Scan for the cell matching the given text and deliver its (x, y) coordinate at center. 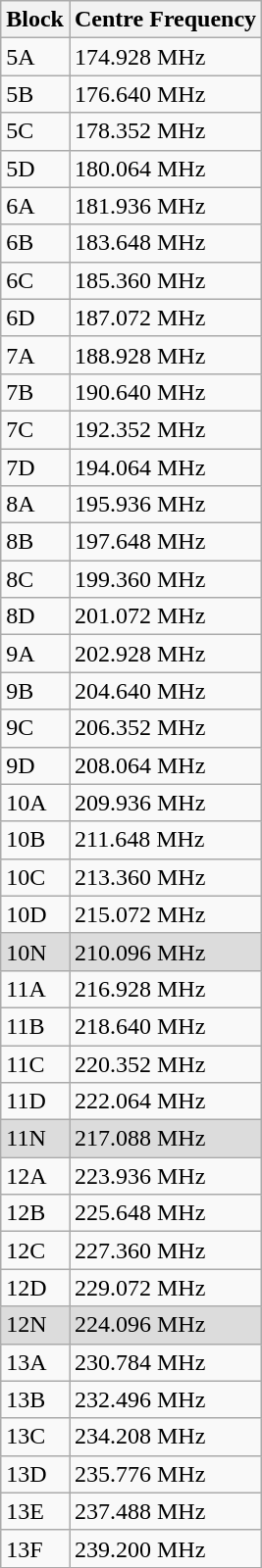
6B (35, 243)
210.096 MHz (165, 952)
225.648 MHz (165, 1213)
201.072 MHz (165, 616)
183.648 MHz (165, 243)
194.064 MHz (165, 467)
12N (35, 1325)
195.936 MHz (165, 505)
187.072 MHz (165, 318)
230.784 MHz (165, 1362)
10D (35, 914)
7D (35, 467)
213.360 MHz (165, 877)
8C (35, 579)
Block (35, 20)
11B (35, 1026)
185.360 MHz (165, 280)
10C (35, 877)
190.640 MHz (165, 392)
6C (35, 280)
235.776 MHz (165, 1474)
192.352 MHz (165, 429)
13A (35, 1362)
13C (35, 1437)
5A (35, 57)
206.352 MHz (165, 728)
211.648 MHz (165, 840)
6A (35, 206)
8A (35, 505)
199.360 MHz (165, 579)
239.200 MHz (165, 1548)
176.640 MHz (165, 94)
222.064 MHz (165, 1102)
9A (35, 654)
197.648 MHz (165, 542)
11C (35, 1063)
5C (35, 131)
10N (35, 952)
5B (35, 94)
237.488 MHz (165, 1511)
11N (35, 1139)
202.928 MHz (165, 654)
217.088 MHz (165, 1139)
208.064 MHz (165, 765)
10B (35, 840)
12A (35, 1176)
8D (35, 616)
9B (35, 691)
12B (35, 1213)
216.928 MHz (165, 989)
12C (35, 1250)
13E (35, 1511)
223.936 MHz (165, 1176)
Centre Frequency (165, 20)
8B (35, 542)
204.640 MHz (165, 691)
232.496 MHz (165, 1399)
10A (35, 803)
6D (35, 318)
218.640 MHz (165, 1026)
9C (35, 728)
224.096 MHz (165, 1325)
7C (35, 429)
12D (35, 1288)
174.928 MHz (165, 57)
11D (35, 1102)
180.064 MHz (165, 169)
11A (35, 989)
229.072 MHz (165, 1288)
220.352 MHz (165, 1063)
13D (35, 1474)
5D (35, 169)
9D (35, 765)
234.208 MHz (165, 1437)
181.936 MHz (165, 206)
13F (35, 1548)
215.072 MHz (165, 914)
7A (35, 355)
227.360 MHz (165, 1250)
13B (35, 1399)
7B (35, 392)
178.352 MHz (165, 131)
209.936 MHz (165, 803)
188.928 MHz (165, 355)
